Pinpoint the cell where the given text exists, returning its [x, y] midpoint coordinate. 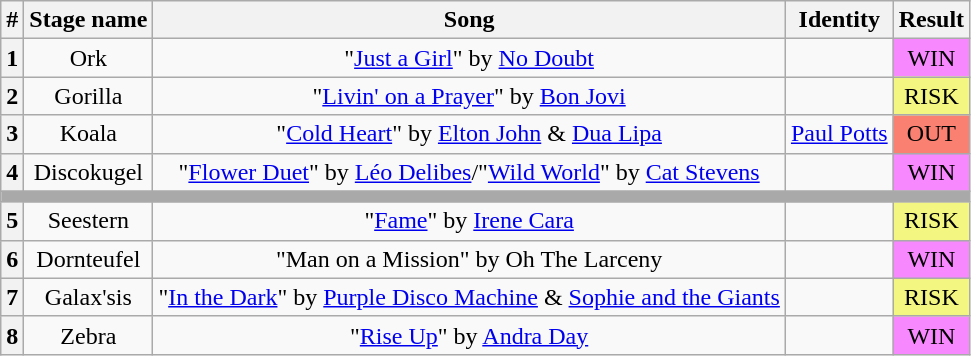
# [12, 20]
"Cold Heart" by Elton John & Dua Lipa [470, 134]
Paul Potts [839, 134]
6 [12, 259]
4 [12, 172]
1 [12, 58]
"Fame" by Irene Cara [470, 221]
Identity [839, 20]
OUT [931, 134]
Ork [88, 58]
8 [12, 335]
"Rise Up" by Andra Day [470, 335]
"Man on a Mission" by Oh The Larceny [470, 259]
Seestern [88, 221]
Stage name [88, 20]
5 [12, 221]
Discokugel [88, 172]
Koala [88, 134]
Dornteufel [88, 259]
Zebra [88, 335]
"Just a Girl" by No Doubt [470, 58]
Song [470, 20]
"Flower Duet" by Léo Delibes/"Wild World" by Cat Stevens [470, 172]
Galax'sis [88, 297]
Result [931, 20]
"In the Dark" by Purple Disco Machine & Sophie and the Giants [470, 297]
2 [12, 96]
Gorilla [88, 96]
3 [12, 134]
"Livin' on a Prayer" by Bon Jovi [470, 96]
7 [12, 297]
